Output the [X, Y] coordinate of the center of the cell containing the given text.  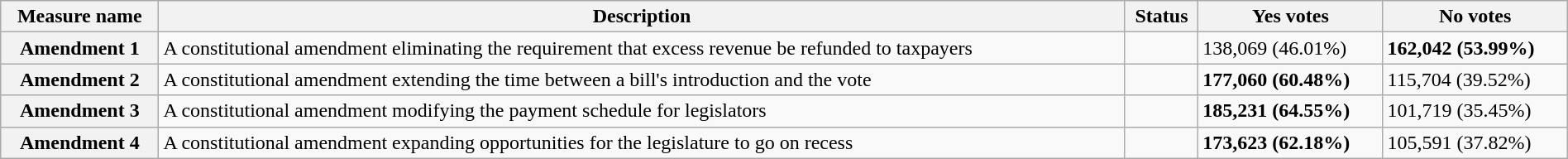
Amendment 2 [79, 79]
Status [1161, 17]
Amendment 4 [79, 142]
Measure name [79, 17]
Amendment 1 [79, 48]
A constitutional amendment modifying the payment schedule for legislators [642, 111]
Description [642, 17]
173,623 (62.18%) [1290, 142]
162,042 (53.99%) [1475, 48]
A constitutional amendment expanding opportunities for the legislature to go on recess [642, 142]
A constitutional amendment eliminating the requirement that excess revenue be refunded to taxpayers [642, 48]
Yes votes [1290, 17]
185,231 (64.55%) [1290, 111]
138,069 (46.01%) [1290, 48]
105,591 (37.82%) [1475, 142]
177,060 (60.48%) [1290, 79]
No votes [1475, 17]
Amendment 3 [79, 111]
A constitutional amendment extending the time between a bill's introduction and the vote [642, 79]
101,719 (35.45%) [1475, 111]
115,704 (39.52%) [1475, 79]
